Identify which cell holds the provided text, then report its [x, y] central coordinate. 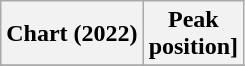
Peakposition] [193, 34]
Chart (2022) [72, 34]
